For the text-containing cell, return its midpoint in (X, Y) coordinate format. 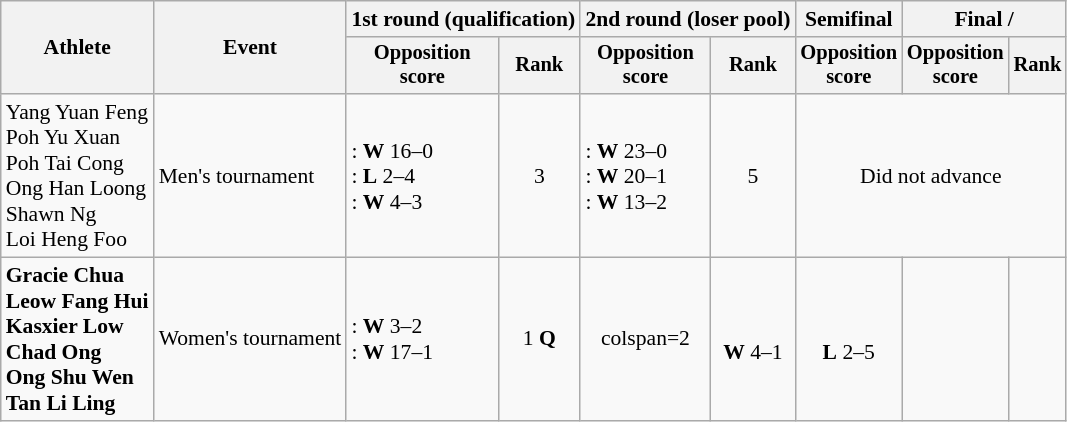
Men's tournament (250, 176)
1st round (qualification) (463, 19)
: W 3–2: W 17–1 (422, 340)
: W 23–0: W 20–1: W 13–2 (645, 176)
Women's tournament (250, 340)
2nd round (loser pool) (688, 19)
W 4–1 (754, 340)
: W 16–0: L 2–4: W 4–3 (422, 176)
Gracie ChuaLeow Fang HuiKasxier LowChad OngOng Shu WenTan Li Ling (78, 340)
3 (539, 176)
Athlete (78, 48)
1 Q (539, 340)
Yang Yuan FengPoh Yu XuanPoh Tai CongOng Han LoongShawn NgLoi Heng Foo (78, 176)
L 2–5 (848, 340)
5 (754, 176)
Event (250, 48)
Final / (984, 19)
Did not advance (930, 176)
colspan=2 (645, 340)
Semifinal (848, 19)
